For the text-containing cell, return its midpoint in [x, y] coordinate format. 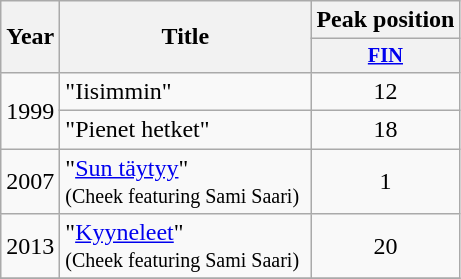
Peak position [386, 20]
20 [386, 246]
"Pienet hetket" [186, 130]
2007 [30, 182]
Year [30, 37]
2013 [30, 246]
FIN [386, 56]
"Kyyneleet" (Cheek featuring Sami Saari) [186, 246]
1999 [30, 110]
"Iisimmin" [186, 91]
12 [386, 91]
18 [386, 130]
Title [186, 37]
1 [386, 182]
"Sun täytyy" (Cheek featuring Sami Saari) [186, 182]
